Output the (X, Y) coordinate of the center of the cell containing the given text.  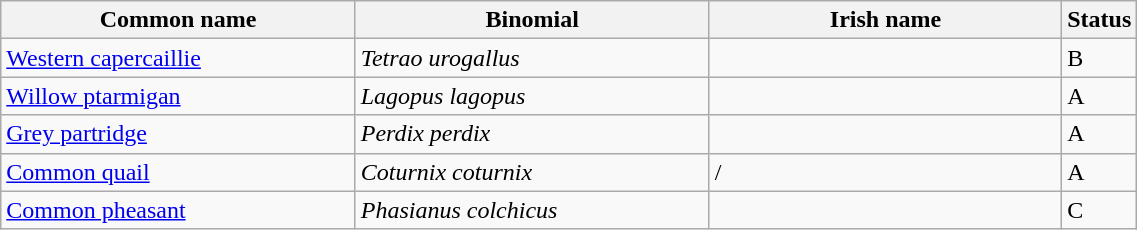
B (1100, 58)
Perdix perdix (532, 134)
Lagopus lagopus (532, 96)
Grey partridge (178, 134)
Phasianus colchicus (532, 210)
Status (1100, 20)
C (1100, 210)
Western capercaillie (178, 58)
Common pheasant (178, 210)
/ (885, 172)
Irish name (885, 20)
Willow ptarmigan (178, 96)
Binomial (532, 20)
Common quail (178, 172)
Tetrao urogallus (532, 58)
Coturnix coturnix (532, 172)
Common name (178, 20)
